Determine the (x, y) coordinate at the center of the cell enclosing the given text.  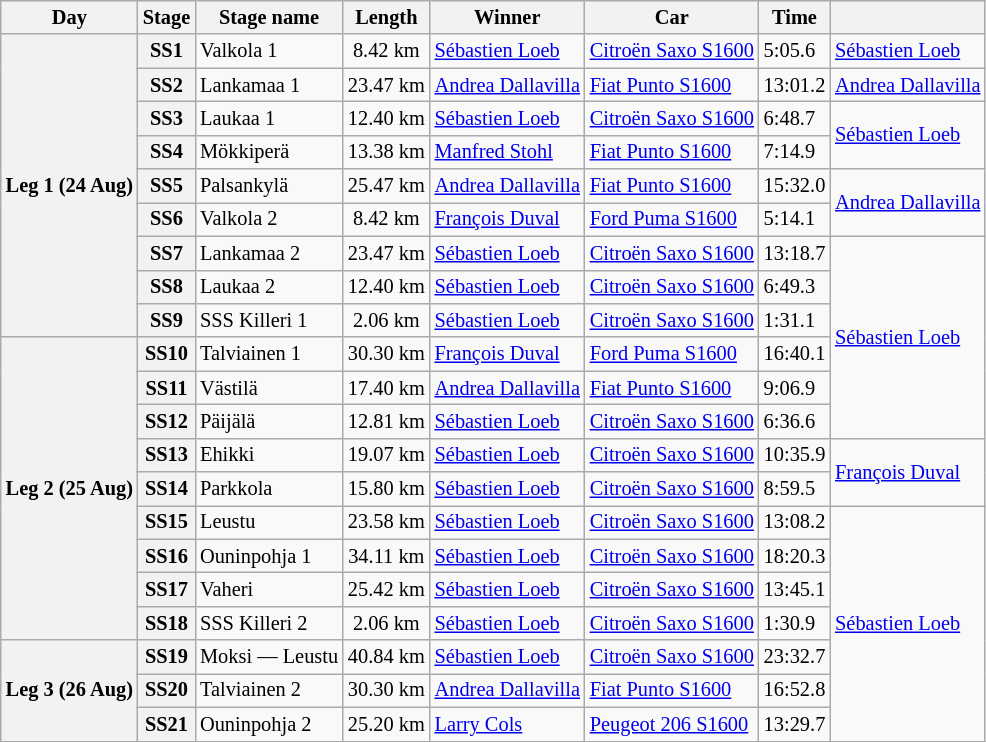
16:40.1 (794, 354)
Laukaa 1 (269, 118)
Moksi — Leustu (269, 657)
Car (672, 17)
7:14.9 (794, 152)
15.80 km (386, 489)
Length (386, 17)
SS13 (166, 455)
Talviainen 2 (269, 690)
40.84 km (386, 657)
SS18 (166, 623)
18:20.3 (794, 556)
SS9 (166, 320)
Talviainen 1 (269, 354)
Leustu (269, 522)
SS21 (166, 724)
Winner (508, 17)
Manfred Stohl (508, 152)
6:49.3 (794, 287)
5:14.1 (794, 219)
Parkkola (269, 489)
13:01.2 (794, 85)
23.58 km (386, 522)
SSS Killeri 2 (269, 623)
9:06.9 (794, 388)
13:45.1 (794, 589)
SS4 (166, 152)
SS11 (166, 388)
25.20 km (386, 724)
SSS Killeri 1 (269, 320)
Lankamaa 1 (269, 85)
Stage name (269, 17)
15:32.0 (794, 186)
SS14 (166, 489)
SS1 (166, 51)
5:05.6 (794, 51)
SS19 (166, 657)
34.11 km (386, 556)
13:08.2 (794, 522)
SS15 (166, 522)
SS16 (166, 556)
10:35.9 (794, 455)
SS6 (166, 219)
6:36.6 (794, 421)
Västilä (269, 388)
Leg 2 (25 Aug) (70, 488)
13:18.7 (794, 253)
Valkola 1 (269, 51)
Palsankylä (269, 186)
Lankamaa 2 (269, 253)
SS20 (166, 690)
Päijälä (269, 421)
6:48.7 (794, 118)
16:52.8 (794, 690)
Laukaa 2 (269, 287)
25.42 km (386, 589)
13:29.7 (794, 724)
Vaheri (269, 589)
1:31.1 (794, 320)
SS7 (166, 253)
12.81 km (386, 421)
1:30.9 (794, 623)
Ehikki (269, 455)
Stage (166, 17)
17.40 km (386, 388)
SS8 (166, 287)
Ouninpohja 2 (269, 724)
Leg 1 (24 Aug) (70, 186)
SS2 (166, 85)
SS5 (166, 186)
Valkola 2 (269, 219)
19.07 km (386, 455)
Ouninpohja 1 (269, 556)
SS3 (166, 118)
Mökkiperä (269, 152)
25.47 km (386, 186)
SS17 (166, 589)
Leg 3 (26 Aug) (70, 690)
Peugeot 206 S1600 (672, 724)
13.38 km (386, 152)
23:32.7 (794, 657)
SS10 (166, 354)
8:59.5 (794, 489)
SS12 (166, 421)
Day (70, 17)
Larry Cols (508, 724)
Time (794, 17)
